Extract the (x, y) coordinate from the center of the cell holding the provided text.  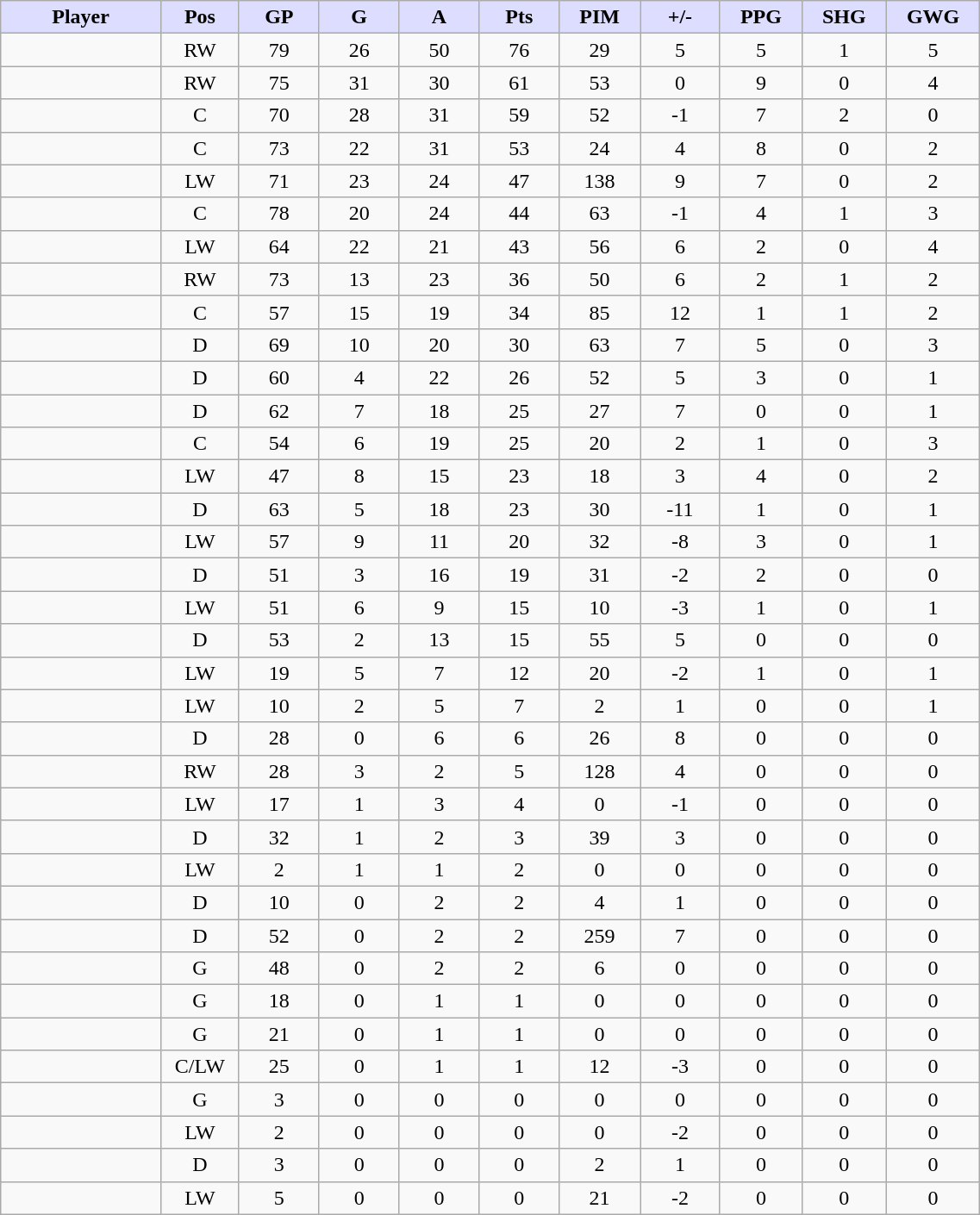
61 (519, 83)
75 (279, 83)
69 (279, 345)
79 (279, 50)
55 (600, 640)
36 (519, 279)
34 (519, 312)
16 (440, 575)
62 (279, 411)
-11 (679, 509)
71 (279, 181)
-8 (679, 542)
11 (440, 542)
138 (600, 181)
85 (600, 312)
29 (600, 50)
A (440, 17)
27 (600, 411)
59 (519, 115)
44 (519, 214)
76 (519, 50)
60 (279, 377)
64 (279, 246)
128 (600, 771)
GP (279, 17)
39 (600, 837)
GWG (933, 17)
PIM (600, 17)
SHG (844, 17)
Pts (519, 17)
56 (600, 246)
Player (81, 17)
PPG (760, 17)
259 (600, 935)
48 (279, 969)
43 (519, 246)
54 (279, 444)
78 (279, 214)
17 (279, 804)
Pos (200, 17)
C/LW (200, 1067)
+/- (679, 17)
70 (279, 115)
